Locate the cell with the specified text and output its (X, Y) center coordinate. 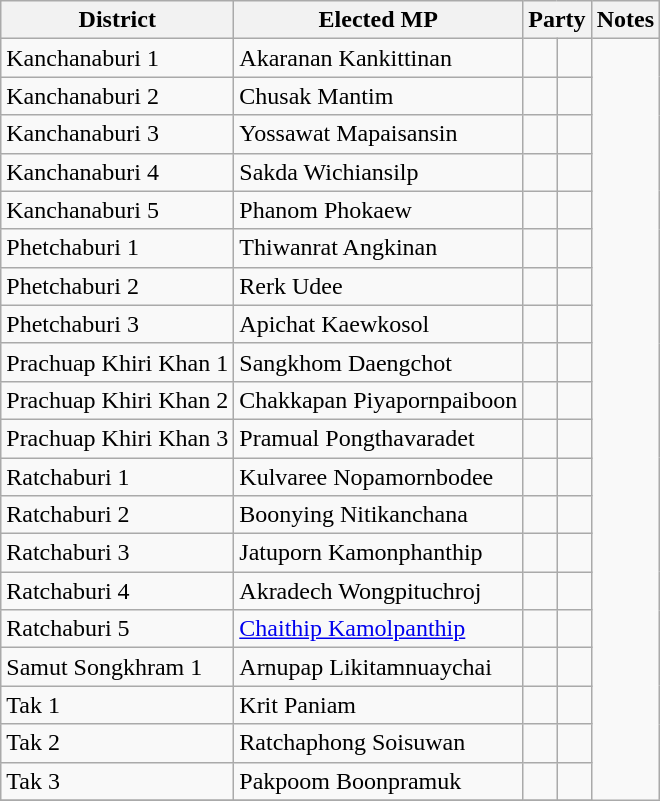
Chusak Mantim (378, 96)
Kanchanaburi 5 (118, 210)
Arnupap Likitamnuaychai (378, 667)
Ratchaburi 5 (118, 629)
Ratchaburi 3 (118, 553)
Boonying Nitikanchana (378, 515)
Yossawat Mapaisansin (378, 134)
Pakpoom Boonpramuk (378, 781)
Rerk Udee (378, 286)
Samut Songkhram 1 (118, 667)
Thiwanrat Angkinan (378, 248)
Sangkhom Daengchot (378, 362)
Kulvaree Nopamornbodee (378, 477)
Prachuap Khiri Khan 1 (118, 362)
Party (557, 20)
Kanchanaburi 2 (118, 96)
Phetchaburi 3 (118, 324)
Chakkapan Piyapornpaiboon (378, 400)
District (118, 20)
Prachuap Khiri Khan 2 (118, 400)
Ratchaburi 1 (118, 477)
Ratchaburi 2 (118, 515)
Notes (625, 20)
Tak 3 (118, 781)
Prachuap Khiri Khan 3 (118, 438)
Tak 1 (118, 705)
Ratchaburi 4 (118, 591)
Ratchaphong Soisuwan (378, 743)
Krit Paniam (378, 705)
Phetchaburi 2 (118, 286)
Pramual Pongthavaradet (378, 438)
Phetchaburi 1 (118, 248)
Akradech Wongpituchroj (378, 591)
Akaranan Kankittinan (378, 58)
Apichat Kaewkosol (378, 324)
Elected MP (378, 20)
Phanom Phokaew (378, 210)
Tak 2 (118, 743)
Kanchanaburi 1 (118, 58)
Jatuporn Kamonphanthip (378, 553)
Kanchanaburi 3 (118, 134)
Sakda Wichiansilp (378, 172)
Chaithip Kamolpanthip (378, 629)
Kanchanaburi 4 (118, 172)
